Return the (x, y) coordinate for the center point of the cell that contains the specified text.  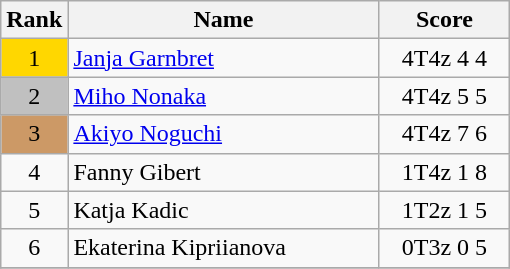
4T4z 7 6 (444, 134)
0T3z 0 5 (444, 248)
5 (34, 210)
Name (224, 20)
Katja Kadic (224, 210)
4T4z 4 4 (444, 58)
4 (34, 172)
1 (34, 58)
Miho Nonaka (224, 96)
1T2z 1 5 (444, 210)
Fanny Gibert (224, 172)
2 (34, 96)
4T4z 5 5 (444, 96)
Ekaterina Kipriianova (224, 248)
Rank (34, 20)
3 (34, 134)
Janja Garnbret (224, 58)
Akiyo Noguchi (224, 134)
6 (34, 248)
Score (444, 20)
1T4z 1 8 (444, 172)
